Find where the given text appears and provide that cell's center as (x, y) coordinate. 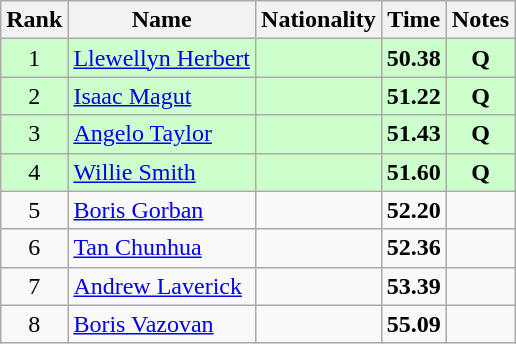
Time (414, 20)
51.22 (414, 96)
55.09 (414, 324)
6 (34, 248)
Andrew Laverick (162, 286)
1 (34, 58)
4 (34, 172)
Llewellyn Herbert (162, 58)
50.38 (414, 58)
52.36 (414, 248)
Name (162, 20)
Angelo Taylor (162, 134)
Boris Vazovan (162, 324)
5 (34, 210)
51.43 (414, 134)
52.20 (414, 210)
8 (34, 324)
7 (34, 286)
Rank (34, 20)
51.60 (414, 172)
Tan Chunhua (162, 248)
Isaac Magut (162, 96)
Willie Smith (162, 172)
2 (34, 96)
3 (34, 134)
Notes (480, 20)
Boris Gorban (162, 210)
53.39 (414, 286)
Nationality (319, 20)
